Provide the [X, Y] coordinate of the cell's center where the given text is located.  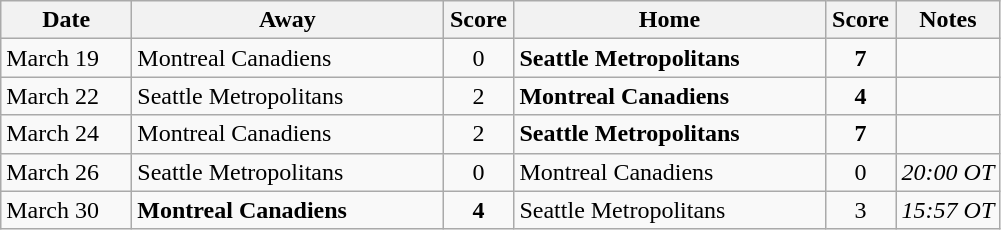
March 19 [66, 58]
Date [66, 20]
Away [288, 20]
March 30 [66, 210]
Home [670, 20]
Notes [948, 20]
20:00 OT [948, 172]
March 22 [66, 96]
15:57 OT [948, 210]
March 24 [66, 134]
March 26 [66, 172]
3 [860, 210]
